Determine the [x, y] coordinate at the center of the cell enclosing the given text.  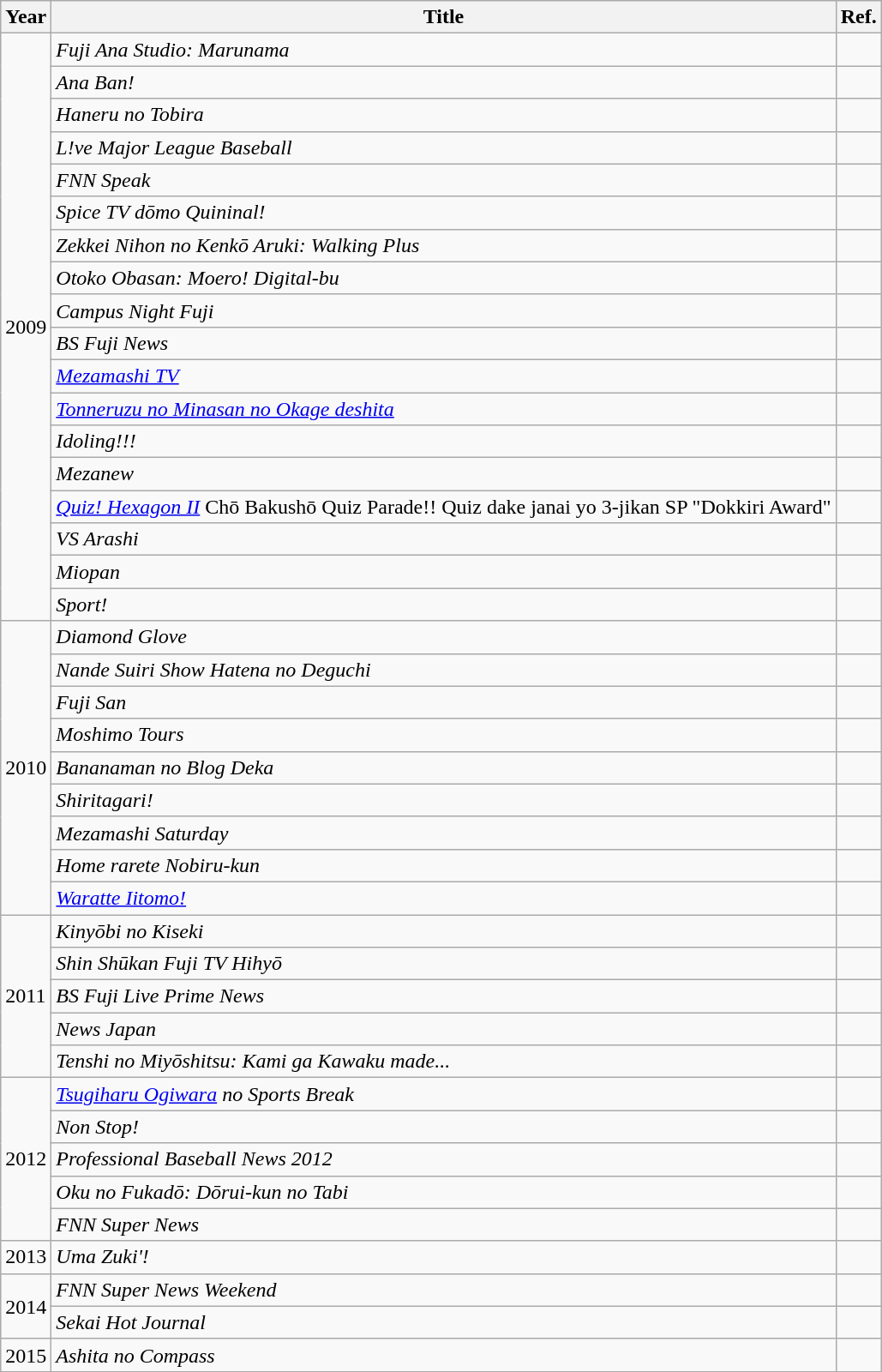
BS Fuji Live Prime News [444, 996]
Miopan [444, 572]
Mezamashi TV [444, 376]
Ana Ban! [444, 82]
2009 [26, 328]
Sekai Hot Journal [444, 1322]
Title [444, 17]
Home rarete Nobiru-kun [444, 865]
Quiz! Hexagon II Chō Bakushō Quiz Parade!! Quiz dake janai yo 3-jikan SP "Dokkiri Award" [444, 507]
Waratte Iitomo! [444, 898]
Mezanew [444, 474]
Mezamashi Saturday [444, 833]
Spice TV dōmo Quininal! [444, 213]
Idoling!!! [444, 442]
Professional Baseball News 2012 [444, 1159]
FNN Super News [444, 1225]
Uma Zuki'! [444, 1257]
BS Fuji News [444, 343]
Shin Shūkan Fuji TV Hihyō [444, 964]
Tsugiharu Ogiwara no Sports Break [444, 1094]
FNN Super News Weekend [444, 1290]
Moshimo Tours [444, 735]
Campus Night Fuji [444, 310]
Ashita no Compass [444, 1355]
2011 [26, 996]
2014 [26, 1306]
VS Arashi [444, 539]
L!ve Major League Baseball [444, 147]
Nande Suiri Show Hatena no Deguchi [444, 670]
Year [26, 17]
Oku no Fukadō: Dōrui-kun no Tabi [444, 1192]
Haneru no Tobira [444, 115]
Ref. [859, 17]
Non Stop! [444, 1127]
FNN Speak [444, 180]
2015 [26, 1355]
2013 [26, 1257]
Fuji Ana Studio: Marunama [444, 50]
Diamond Glove [444, 637]
Zekkei Nihon no Kenkō Aruki: Walking Plus [444, 245]
Kinyōbi no Kiseki [444, 930]
Shiritagari! [444, 800]
Sport! [444, 605]
Otoko Obasan: Moero! Digital-bu [444, 278]
Bananaman no Blog Deka [444, 767]
Tenshi no Miyōshitsu: Kami ga Kawaku made... [444, 1062]
Fuji San [444, 702]
2010 [26, 768]
News Japan [444, 1029]
2012 [26, 1159]
Tonneruzu no Minasan no Okage deshita [444, 409]
